From the cell containing the given text, extract its center point as (X, Y) coordinate. 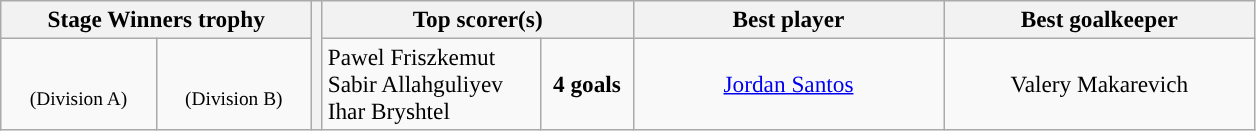
Jordan Santos (788, 84)
Valery Makarevich (1100, 84)
Top scorer(s) (478, 19)
Best goalkeeper (1100, 19)
(Division A) (78, 84)
4 goals (587, 84)
Best player (788, 19)
Pawel Friszkemut Sabir Allahguliyev Ihar Bryshtel (431, 84)
Stage Winners trophy (156, 19)
(Division B) (234, 84)
